Return the (x, y) coordinate for the center point of the cell that contains the specified text.  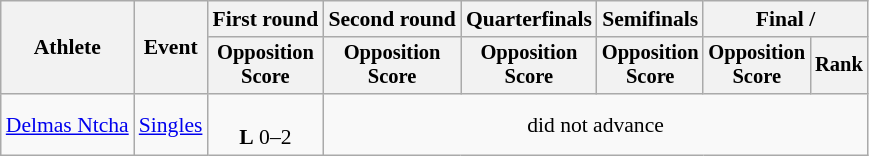
did not advance (595, 124)
Quarterfinals (529, 19)
Semifinals (650, 19)
L 0–2 (265, 124)
Athlete (68, 48)
Delmas Ntcha (68, 124)
Rank (839, 66)
Final / (785, 19)
Singles (171, 124)
Event (171, 48)
Second round (392, 19)
First round (265, 19)
